Scan for the cell matching the given text and deliver its [x, y] coordinate at center. 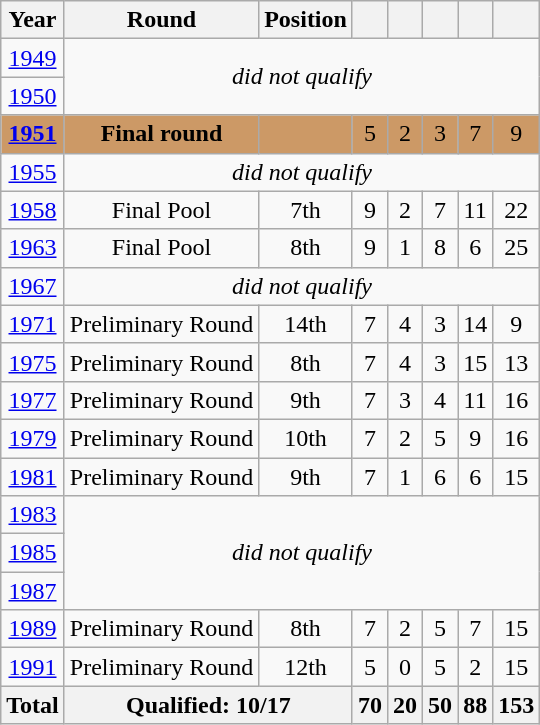
8 [440, 248]
88 [476, 705]
Qualified: 10/17 [208, 705]
1963 [33, 248]
1977 [33, 400]
Round [161, 20]
1971 [33, 324]
Position [306, 20]
12th [306, 667]
153 [516, 705]
70 [370, 705]
1979 [33, 438]
1991 [33, 667]
13 [516, 362]
Final round [161, 134]
1967 [33, 286]
1949 [33, 58]
1985 [33, 553]
1987 [33, 591]
20 [404, 705]
1958 [33, 210]
50 [440, 705]
1950 [33, 96]
Total [33, 705]
10th [306, 438]
1975 [33, 362]
1981 [33, 477]
14th [306, 324]
25 [516, 248]
1989 [33, 629]
22 [516, 210]
Year [33, 20]
7th [306, 210]
1955 [33, 172]
0 [404, 667]
14 [476, 324]
1951 [33, 134]
1983 [33, 515]
